Scan for the cell matching the given text and deliver its [x, y] coordinate at center. 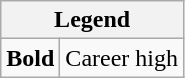
Legend [92, 20]
Career high [122, 58]
Bold [30, 58]
